Return the (X, Y) coordinate for the center point of the cell that contains the specified text.  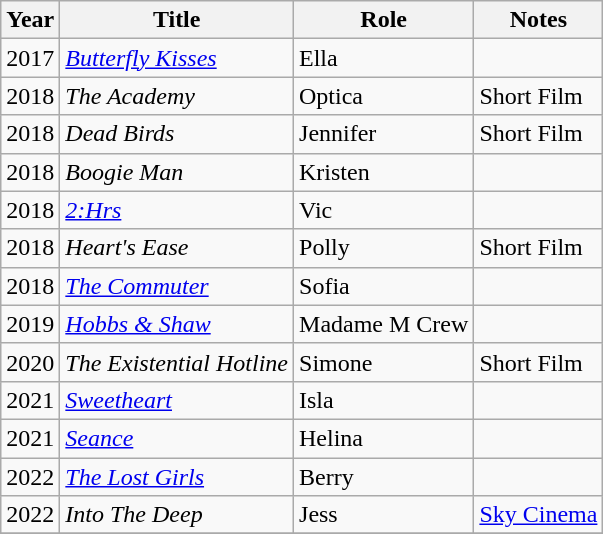
Dead Birds (177, 134)
The Existential Hotline (177, 362)
Berry (384, 477)
Helina (384, 438)
Year (30, 20)
Notes (538, 20)
Simone (384, 362)
Vic (384, 210)
Butterfly Kisses (177, 58)
2017 (30, 58)
Jess (384, 515)
Madame M Crew (384, 324)
Kristen (384, 172)
The Lost Girls (177, 477)
Polly (384, 248)
Sofia (384, 286)
The Commuter (177, 286)
2:Hrs (177, 210)
Jennifer (384, 134)
Into The Deep (177, 515)
Ella (384, 58)
The Academy (177, 96)
Isla (384, 400)
Sky Cinema (538, 515)
Sweetheart (177, 400)
2020 (30, 362)
Hobbs & Shaw (177, 324)
Role (384, 20)
Optica (384, 96)
Boogie Man (177, 172)
Seance (177, 438)
2019 (30, 324)
Title (177, 20)
Heart's Ease (177, 248)
